Output the (x, y) coordinate of the center of the cell containing the given text.  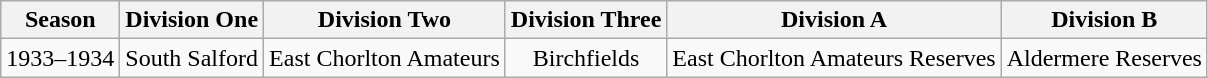
Aldermere Reserves (1104, 58)
Division A (834, 20)
Division Three (586, 20)
East Chorlton Amateurs (385, 58)
1933–1934 (60, 58)
East Chorlton Amateurs Reserves (834, 58)
Season (60, 20)
Division Two (385, 20)
Birchfields (586, 58)
South Salford (192, 58)
Division One (192, 20)
Division B (1104, 20)
